Scan for the cell matching the given text and deliver its (X, Y) coordinate at center. 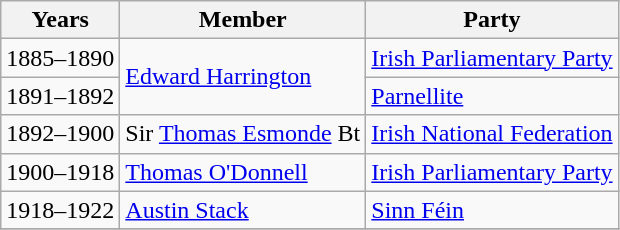
Sinn Féin (492, 210)
Member (243, 20)
Irish National Federation (492, 134)
Sir Thomas Esmonde Bt (243, 134)
1892–1900 (60, 134)
1891–1892 (60, 96)
1885–1890 (60, 58)
Party (492, 20)
1918–1922 (60, 210)
Parnellite (492, 96)
Years (60, 20)
1900–1918 (60, 172)
Austin Stack (243, 210)
Thomas O'Donnell (243, 172)
Edward Harrington (243, 77)
